Provide the (x, y) coordinate of the cell's center where the given text is located.  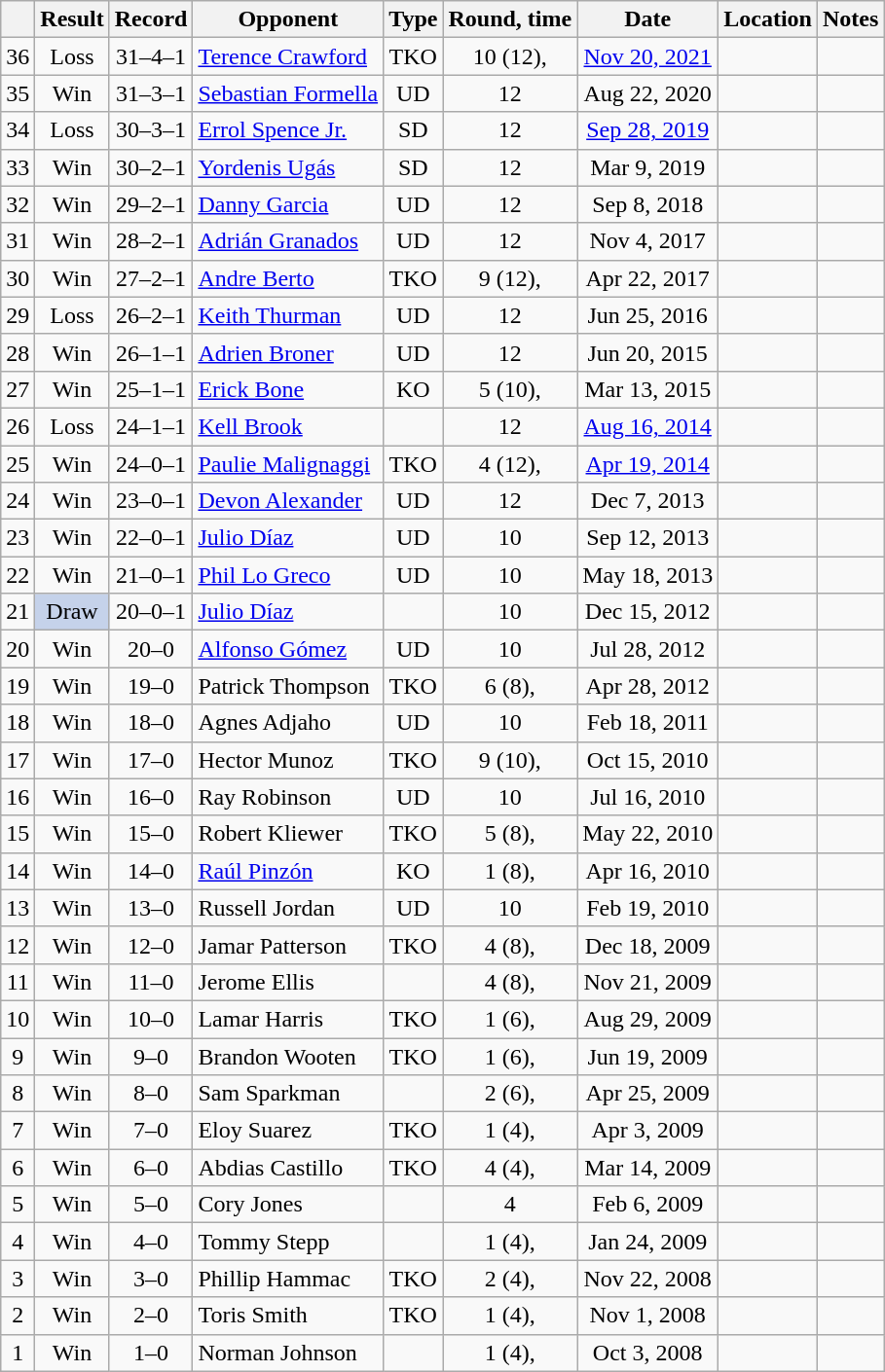
Abdias Castillo (288, 1168)
Devon Alexander (288, 501)
6–0 (151, 1168)
27 (18, 389)
Jan 24, 2009 (648, 1242)
18–0 (151, 723)
May 18, 2013 (648, 575)
Robert Kliewer (288, 834)
Oct 15, 2010 (648, 760)
Yordenis Ugás (288, 167)
Brandon Wooten (288, 1056)
Danny Garcia (288, 204)
23–0–1 (151, 501)
Aug 29, 2009 (648, 1019)
Apr 22, 2017 (648, 278)
24–0–1 (151, 464)
5–0 (151, 1205)
Keith Thurman (288, 315)
1 (8), (510, 871)
Phillip Hammac (288, 1279)
10–0 (151, 1019)
Eloy Suarez (288, 1131)
Erick Bone (288, 389)
7–0 (151, 1131)
Andre Berto (288, 278)
Jamar Patterson (288, 945)
9 (10), (510, 760)
Type (413, 19)
20 (18, 649)
27–2–1 (151, 278)
36 (18, 56)
2 (18, 1316)
Toris Smith (288, 1316)
20–0 (151, 649)
9 (12), (510, 278)
16 (18, 797)
8 (18, 1094)
Jul 28, 2012 (648, 649)
26 (18, 426)
Paulie Malignaggi (288, 464)
28–2–1 (151, 241)
Cory Jones (288, 1205)
Sep 8, 2018 (648, 204)
29–2–1 (151, 204)
2–0 (151, 1316)
Opponent (288, 19)
11 (18, 982)
Agnes Adjaho (288, 723)
Tommy Stepp (288, 1242)
Apr 25, 2009 (648, 1094)
Feb 19, 2010 (648, 908)
2 (6), (510, 1094)
Patrick Thompson (288, 686)
17 (18, 760)
17–0 (151, 760)
Russell Jordan (288, 908)
Jerome Ellis (288, 982)
21–0–1 (151, 575)
1–0 (151, 1353)
34 (18, 130)
22–0–1 (151, 538)
30 (18, 278)
23 (18, 538)
9 (18, 1056)
6 (8), (510, 686)
5 (8), (510, 834)
15 (18, 834)
5 (18, 1205)
11–0 (151, 982)
9–0 (151, 1056)
Dec 15, 2012 (648, 612)
25–1–1 (151, 389)
Errol Spence Jr. (288, 130)
3 (18, 1279)
Apr 3, 2009 (648, 1131)
24–1–1 (151, 426)
Mar 14, 2009 (648, 1168)
Nov 20, 2021 (648, 56)
Jun 20, 2015 (648, 352)
22 (18, 575)
Date (648, 19)
Dec 18, 2009 (648, 945)
31 (18, 241)
Apr 19, 2014 (648, 464)
6 (18, 1168)
4–0 (151, 1242)
Record (151, 19)
19–0 (151, 686)
3–0 (151, 1279)
26–2–1 (151, 315)
35 (18, 93)
Jul 16, 2010 (648, 797)
Dec 7, 2013 (648, 501)
33 (18, 167)
Terence Crawford (288, 56)
Sep 28, 2019 (648, 130)
Adrián Granados (288, 241)
Sam Sparkman (288, 1094)
Notes (850, 19)
Lamar Harris (288, 1019)
4 (12), (510, 464)
Sebastian Formella (288, 93)
12–0 (151, 945)
Phil Lo Greco (288, 575)
25 (18, 464)
Apr 28, 2012 (648, 686)
Mar 9, 2019 (648, 167)
Draw (72, 612)
16–0 (151, 797)
14–0 (151, 871)
May 22, 2010 (648, 834)
29 (18, 315)
Feb 6, 2009 (648, 1205)
10 (12), (510, 56)
Mar 13, 2015 (648, 389)
7 (18, 1131)
Round, time (510, 19)
Norman Johnson (288, 1353)
Raúl Pinzón (288, 871)
Ray Robinson (288, 797)
28 (18, 352)
Alfonso Gómez (288, 649)
20–0–1 (151, 612)
15–0 (151, 834)
Result (72, 19)
Apr 16, 2010 (648, 871)
Adrien Broner (288, 352)
Nov 1, 2008 (648, 1316)
Location (768, 19)
Aug 22, 2020 (648, 93)
26–1–1 (151, 352)
8–0 (151, 1094)
Nov 22, 2008 (648, 1279)
21 (18, 612)
13–0 (151, 908)
31–4–1 (151, 56)
Nov 21, 2009 (648, 982)
Nov 4, 2017 (648, 241)
13 (18, 908)
Sep 12, 2013 (648, 538)
30–3–1 (151, 130)
5 (10), (510, 389)
2 (4), (510, 1279)
14 (18, 871)
Oct 3, 2008 (648, 1353)
30–2–1 (151, 167)
Feb 18, 2011 (648, 723)
32 (18, 204)
Hector Munoz (288, 760)
Aug 16, 2014 (648, 426)
Kell Brook (288, 426)
31–3–1 (151, 93)
1 (18, 1353)
24 (18, 501)
19 (18, 686)
18 (18, 723)
Jun 19, 2009 (648, 1056)
Jun 25, 2016 (648, 315)
4 (4), (510, 1168)
